Capture the cell that displays the provided text and extract its [x, y] central coordinate. 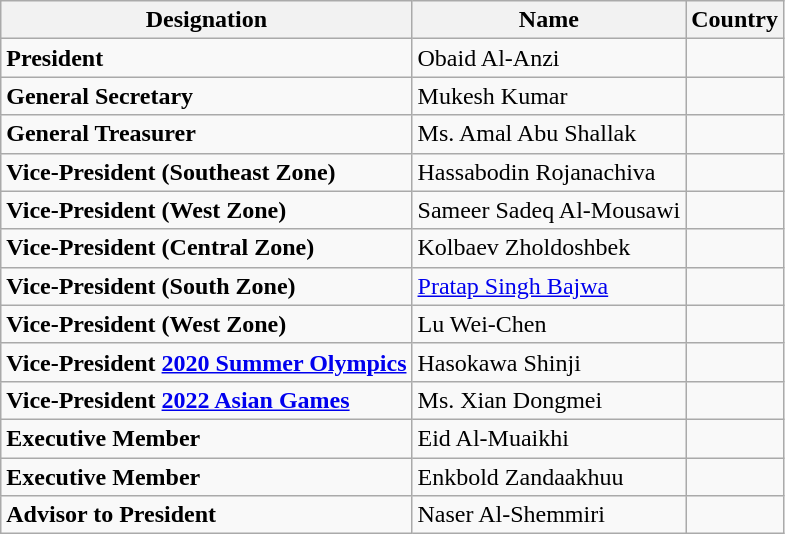
General Treasurer [206, 134]
Advisor to President [206, 515]
Naser Al-Shemmiri [549, 515]
Country [735, 20]
Sameer Sadeq Al-Mousawi [549, 210]
Hasokawa Shinji [549, 362]
Ms. Xian Dongmei [549, 400]
Vice-President 2020 Summer Olympics [206, 362]
Obaid Al-Anzi [549, 58]
General Secretary [206, 96]
Lu Wei-Chen [549, 324]
Vice-President (Central Zone) [206, 248]
Ms. Amal Abu Shallak [549, 134]
Enkbold Zandaakhuu [549, 477]
Designation [206, 20]
Mukesh Kumar [549, 96]
Eid Al-Muaikhi [549, 438]
President [206, 58]
Hassabodin Rojanachiva [549, 172]
Pratap Singh Bajwa [549, 286]
Vice-President (South Zone) [206, 286]
Kolbaev Zholdoshbek [549, 248]
Vice-President (Southeast Zone) [206, 172]
Vice-President 2022 Asian Games [206, 400]
Name [549, 20]
